Determine the [X, Y] coordinate at the center of the cell enclosing the given text.  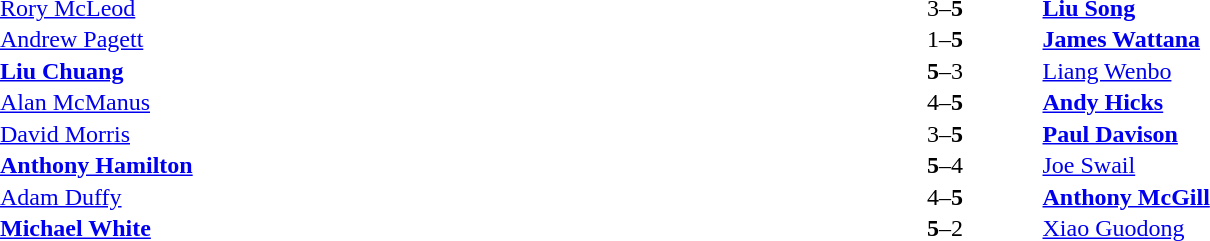
1–5 [944, 39]
5–4 [944, 165]
3–5 [944, 134]
5–3 [944, 71]
